Return the [x, y] coordinate for the center point of the cell that contains the specified text.  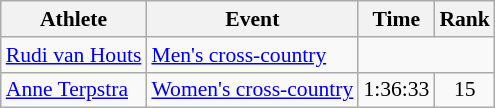
Rank [464, 19]
Rudi van Houts [74, 55]
Anne Terpstra [74, 90]
1:36:33 [396, 90]
Women's cross-country [252, 90]
Men's cross-country [252, 55]
15 [464, 90]
Event [252, 19]
Athlete [74, 19]
Time [396, 19]
